Pinpoint the cell where the given text exists, returning its (X, Y) midpoint coordinate. 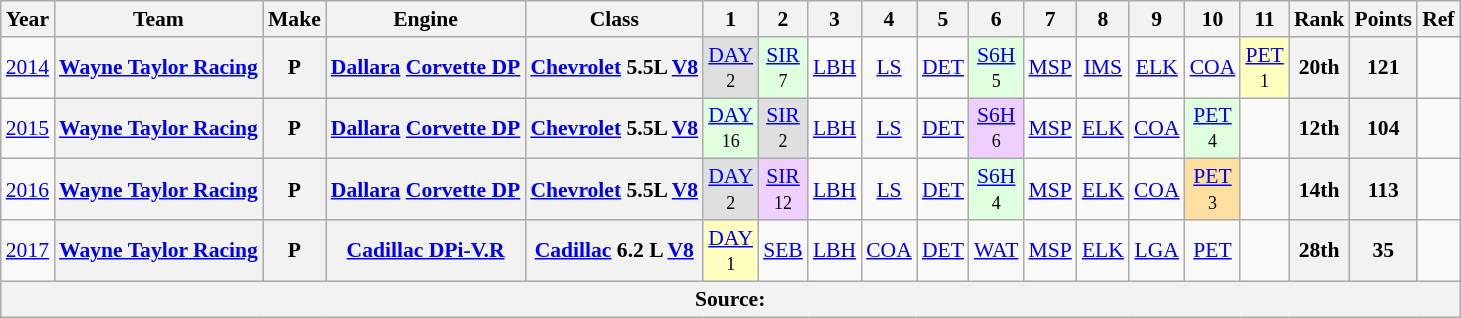
2015 (28, 128)
DAY1 (730, 250)
Make (294, 19)
Team (158, 19)
Class (614, 19)
SIR2 (783, 128)
Year (28, 19)
121 (1383, 68)
PET3 (1213, 190)
28th (1320, 250)
Points (1383, 19)
Cadillac DPi-V.R (426, 250)
DAY16 (730, 128)
9 (1157, 19)
SIR7 (783, 68)
7 (1050, 19)
4 (889, 19)
Rank (1320, 19)
104 (1383, 128)
PET (1213, 250)
6 (996, 19)
11 (1264, 19)
IMS (1103, 68)
Ref (1438, 19)
5 (943, 19)
SIR12 (783, 190)
S6H4 (996, 190)
S6H6 (996, 128)
Engine (426, 19)
12th (1320, 128)
113 (1383, 190)
WAT (996, 250)
PET4 (1213, 128)
Source: (730, 299)
S6H5 (996, 68)
8 (1103, 19)
1 (730, 19)
2016 (28, 190)
35 (1383, 250)
20th (1320, 68)
Cadillac 6.2 L V8 (614, 250)
SEB (783, 250)
2014 (28, 68)
3 (834, 19)
14th (1320, 190)
PET1 (1264, 68)
2 (783, 19)
LGA (1157, 250)
10 (1213, 19)
2017 (28, 250)
